Extract the (x, y) coordinate from the center of the cell holding the provided text.  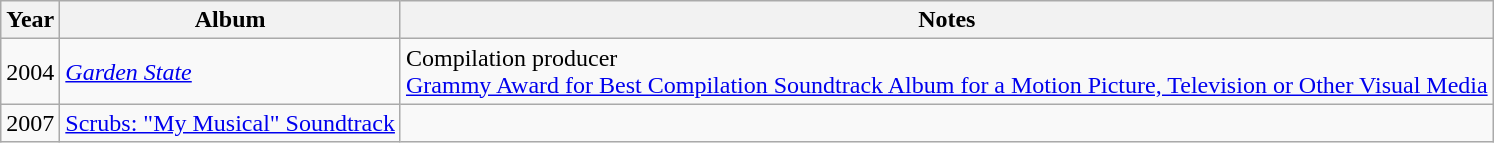
Scrubs: "My Musical" Soundtrack (230, 123)
Compilation producerGrammy Award for Best Compilation Soundtrack Album for a Motion Picture, Television or Other Visual Media (946, 72)
Notes (946, 20)
2004 (30, 72)
2007 (30, 123)
Album (230, 20)
Year (30, 20)
Garden State (230, 72)
